Find where the given text appears and provide that cell's center as (x, y) coordinate. 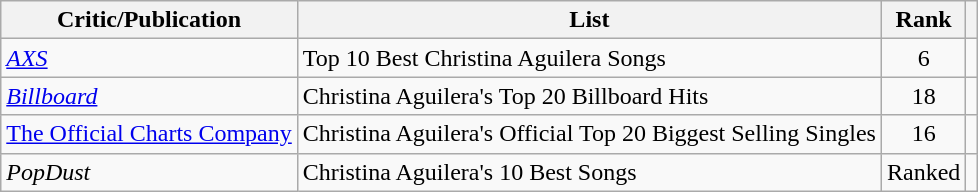
PopDust (150, 172)
Christina Aguilera's 10 Best Songs (589, 172)
Top 10 Best Christina Aguilera Songs (589, 58)
18 (923, 96)
6 (923, 58)
List (589, 20)
Rank (923, 20)
AXS (150, 58)
Ranked (923, 172)
Billboard (150, 96)
Critic/Publication (150, 20)
Christina Aguilera's Top 20 Billboard Hits (589, 96)
16 (923, 134)
Christina Aguilera's Official Top 20 Biggest Selling Singles (589, 134)
The Official Charts Company (150, 134)
